From the cell containing the given text, extract its center point as [x, y] coordinate. 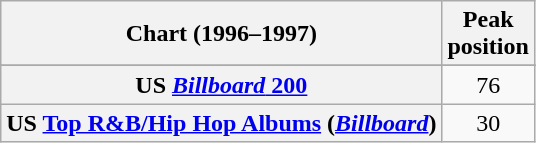
Chart (1996–1997) [222, 34]
30 [488, 123]
US Top R&B/Hip Hop Albums (Billboard) [222, 123]
US Billboard 200 [222, 85]
Peakposition [488, 34]
76 [488, 85]
